Return the (X, Y) coordinate for the center point of the cell that contains the specified text.  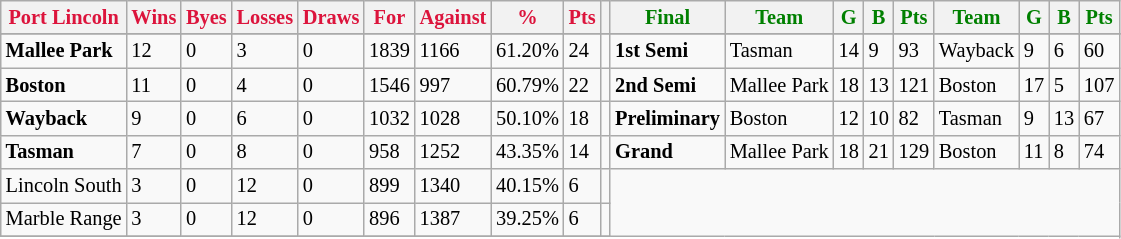
1028 (454, 118)
Against (454, 17)
% (528, 17)
24 (582, 51)
1252 (454, 152)
896 (389, 219)
7 (154, 152)
10 (879, 118)
121 (914, 85)
Preliminary (668, 118)
Port Lincoln (64, 17)
82 (914, 118)
Byes (206, 17)
74 (1099, 152)
1166 (454, 51)
1387 (454, 219)
Losses (265, 17)
67 (1099, 118)
899 (389, 186)
21 (879, 152)
43.35% (528, 152)
61.20% (528, 51)
1839 (389, 51)
22 (582, 85)
5 (1064, 85)
107 (1099, 85)
1340 (454, 186)
For (389, 17)
Lincoln South (64, 186)
2nd Semi (668, 85)
Wins (154, 17)
93 (914, 51)
60.79% (528, 85)
50.10% (528, 118)
Final (668, 17)
Grand (668, 152)
1st Semi (668, 51)
Marble Range (64, 219)
Draws (331, 17)
129 (914, 152)
1546 (389, 85)
17 (1034, 85)
1032 (389, 118)
60 (1099, 51)
997 (454, 85)
958 (389, 152)
40.15% (528, 186)
4 (265, 85)
39.25% (528, 219)
